Extract the (X, Y) coordinate from the center of the cell holding the provided text.  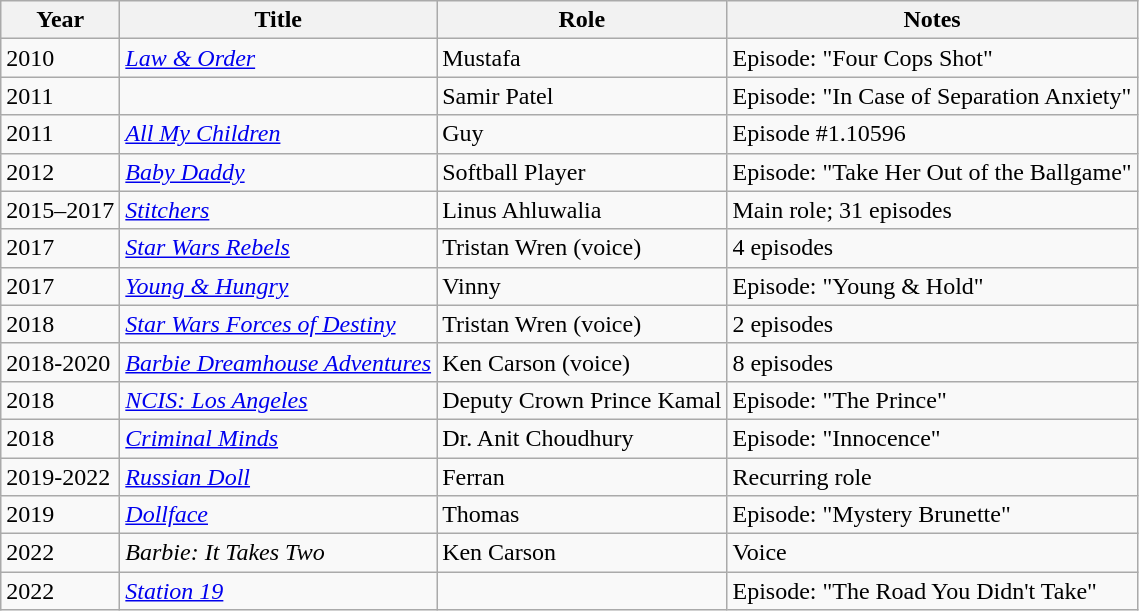
2010 (60, 58)
Episode: "The Road You Didn't Take" (932, 591)
Episode: "Mystery Brunette" (932, 515)
Recurring role (932, 477)
8 episodes (932, 362)
Main role; 31 episodes (932, 210)
Young & Hungry (278, 286)
Mustafa (582, 58)
All My Children (278, 134)
2019-2022 (60, 477)
Episode #1.10596 (932, 134)
Barbie: It Takes Two (278, 553)
Role (582, 20)
Baby Daddy (278, 172)
2012 (60, 172)
Episode: "Four Cops Shot" (932, 58)
Station 19 (278, 591)
Deputy Crown Prince Kamal (582, 400)
Guy (582, 134)
Episode: "Take Her Out of the Ballgame" (932, 172)
Linus Ahluwalia (582, 210)
Star Wars Rebels (278, 248)
NCIS: Los Angeles (278, 400)
Criminal Minds (278, 438)
Ken Carson (voice) (582, 362)
Ken Carson (582, 553)
Notes (932, 20)
Vinny (582, 286)
Dollface (278, 515)
Star Wars Forces of Destiny (278, 324)
Episode: "In Case of Separation Anxiety" (932, 96)
Russian Doll (278, 477)
Episode: "Young & Hold" (932, 286)
Law & Order (278, 58)
4 episodes (932, 248)
Dr. Anit Choudhury (582, 438)
Voice (932, 553)
2015–2017 (60, 210)
Episode: "Innocence" (932, 438)
Stitchers (278, 210)
Samir Patel (582, 96)
2018-2020 (60, 362)
Ferran (582, 477)
Thomas (582, 515)
Barbie Dreamhouse Adventures (278, 362)
2 episodes (932, 324)
Softball Player (582, 172)
Year (60, 20)
Title (278, 20)
Episode: "The Prince" (932, 400)
2019 (60, 515)
